Scan for the cell matching the given text and deliver its (X, Y) coordinate at center. 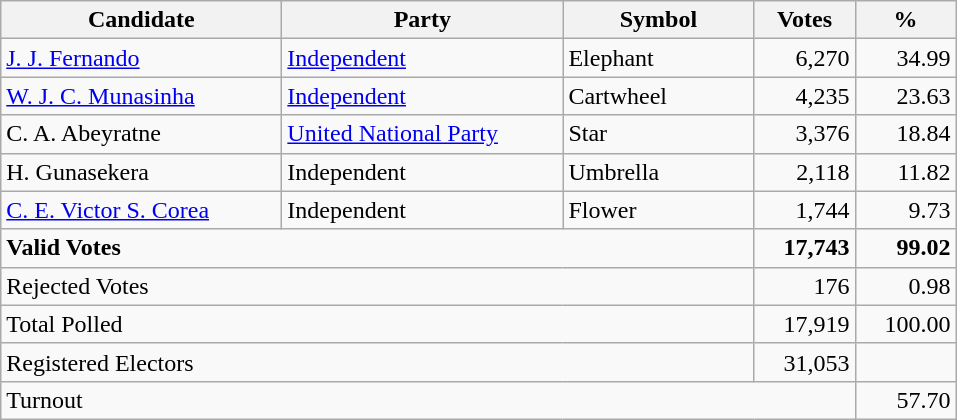
Votes (804, 20)
Rejected Votes (378, 286)
11.82 (906, 172)
23.63 (906, 96)
176 (804, 286)
Umbrella (658, 172)
6,270 (804, 58)
Flower (658, 210)
Star (658, 134)
W. J. C. Munasinha (142, 96)
C. E. Victor S. Corea (142, 210)
H. Gunasekera (142, 172)
% (906, 20)
Valid Votes (378, 248)
57.70 (906, 400)
Candidate (142, 20)
Cartwheel (658, 96)
4,235 (804, 96)
Registered Electors (378, 362)
34.99 (906, 58)
C. A. Abeyratne (142, 134)
J. J. Fernando (142, 58)
Elephant (658, 58)
18.84 (906, 134)
17,743 (804, 248)
2,118 (804, 172)
0.98 (906, 286)
Turnout (428, 400)
Party (422, 20)
9.73 (906, 210)
1,744 (804, 210)
3,376 (804, 134)
Total Polled (378, 324)
Symbol (658, 20)
17,919 (804, 324)
31,053 (804, 362)
United National Party (422, 134)
100.00 (906, 324)
99.02 (906, 248)
